Search for the cell housing the specified text and yield its [x, y] center coordinate. 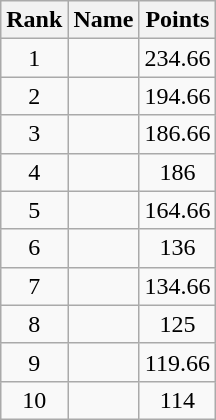
125 [178, 324]
5 [34, 210]
164.66 [178, 210]
Name [104, 20]
2 [34, 96]
136 [178, 248]
119.66 [178, 362]
4 [34, 172]
194.66 [178, 96]
3 [34, 134]
6 [34, 248]
8 [34, 324]
Points [178, 20]
10 [34, 400]
9 [34, 362]
134.66 [178, 286]
7 [34, 286]
186 [178, 172]
1 [34, 58]
234.66 [178, 58]
186.66 [178, 134]
Rank [34, 20]
114 [178, 400]
